Extract the (x, y) coordinate from the center of the cell holding the provided text.  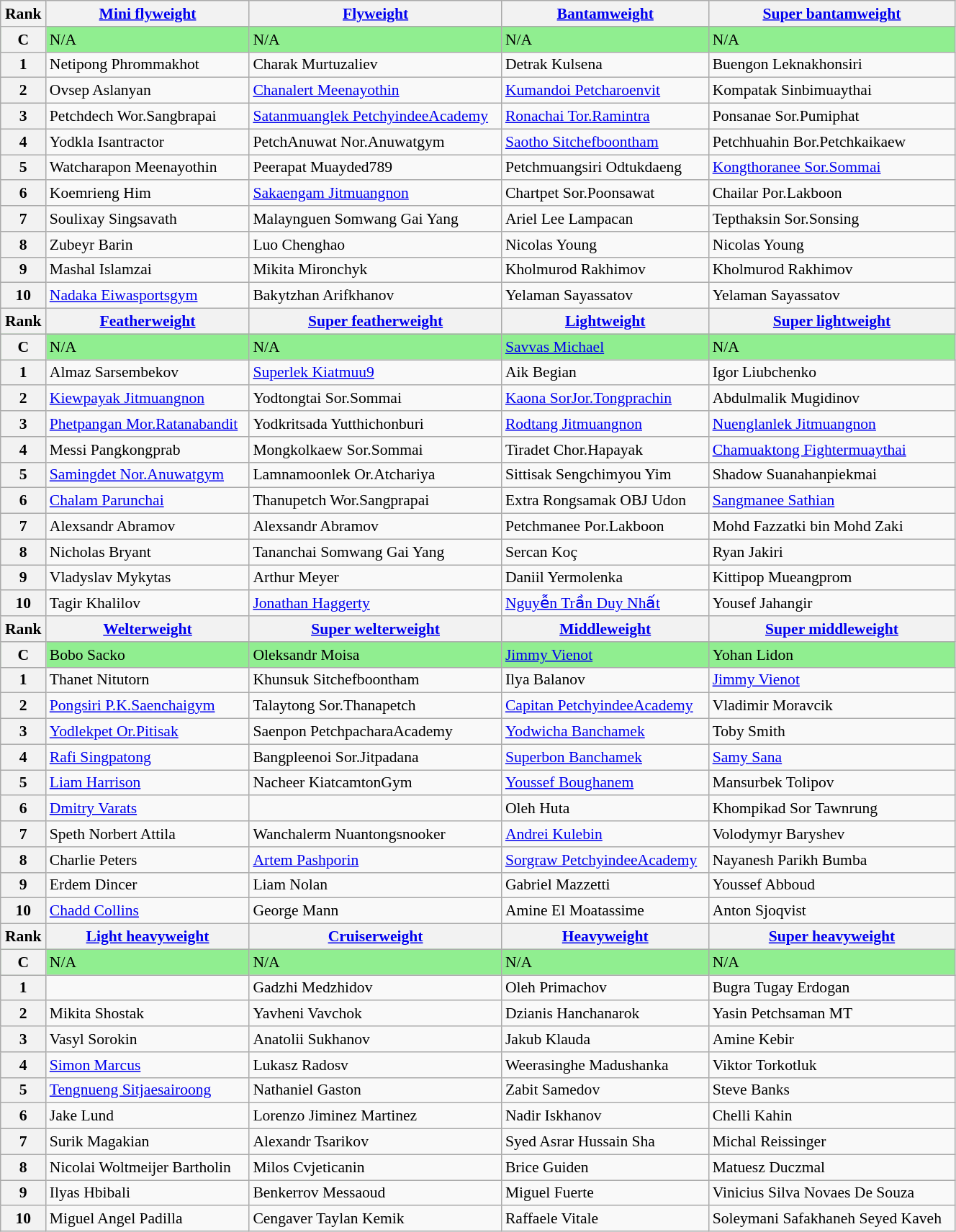
Yodwicha Banchamek (605, 732)
Artem Pashporin (376, 860)
Saenpon PetchpacharaAcademy (376, 732)
Mikita Mironchyk (376, 270)
Yousef Jahangir (832, 604)
Amine El Moatassime (605, 911)
Michal Reissinger (832, 1142)
Ponsanae Sor.Pumiphat (832, 117)
Koemrieng Him (148, 194)
Lukasz Radosv (376, 1065)
Kiewpayak Jitmuangnon (148, 399)
Mashal Islamzai (148, 270)
Zubeyr Barin (148, 245)
Yasin Petchsaman MT (832, 1014)
Soleymani Safakhaneh Seyed Kaveh (832, 1219)
Netipong Phrommakhot (148, 65)
Oleh Huta (605, 809)
Chanalert Meenayothin (376, 91)
Miguel Angel Padilla (148, 1219)
Khompikad Sor Tawnrung (832, 809)
Zabit Samedov (605, 1090)
Savvas Michael (605, 347)
Sakaengam Jitmuangnon (376, 194)
Flyweight (376, 14)
Lamnamoonlek Or.Atchariya (376, 475)
Capitan PetchyindeeAcademy (605, 706)
Rafi Singpatong (148, 757)
Sorgraw PetchyindeeAcademy (605, 860)
Sercan Koç (605, 552)
Bangpleenoi Sor.Jitpadana (376, 757)
Chamuaktong Fightermuaythai (832, 450)
Detrak Kulsena (605, 65)
Super lightweight (832, 322)
Gabriel Mazzetti (605, 885)
Steve Banks (832, 1090)
Nadaka Eiwasportsgym (148, 296)
Igor Liubchenko (832, 373)
Brice Guiden (605, 1167)
Almaz Sarsembekov (148, 373)
Superlek Kiatmuu9 (376, 373)
Bantamweight (605, 14)
Satanmuanglek PetchyindeeAcademy (376, 117)
Superbon Banchamek (605, 757)
Vladimir Moravcik (832, 706)
Super middleweight (832, 629)
Bugra Tugay Erdogan (832, 988)
Luo Chenghao (376, 245)
Yohan Lidon (832, 655)
Liam Nolan (376, 885)
Matuesz Duczmal (832, 1167)
Super welterweight (376, 629)
Vladyslav Mykytas (148, 578)
Chadd Collins (148, 911)
Kaona SorJor.Tongprachin (605, 399)
Erdem Dincer (148, 885)
Lorenzo Jiminez Martinez (376, 1116)
Syed Asrar Hussain Sha (605, 1142)
Lightweight (605, 322)
Watcharapon Meenayothin (148, 168)
Milos Cvjeticanin (376, 1167)
Petchdech Wor.Sangbrapai (148, 117)
Oleh Primachov (605, 988)
Ilyas Hbibali (148, 1193)
Saotho Sitchefboontham (605, 142)
Arthur Meyer (376, 578)
Raffaele Vitale (605, 1219)
Viktor Torkotluk (832, 1065)
Buengon Leknakhonsiri (832, 65)
Nacheer KiatcamtonGym (376, 783)
Nayanesh Parikh Bumba (832, 860)
Chailar Por.Lakboon (832, 194)
Kittipop Mueangprom (832, 578)
Mikita Shostak (148, 1014)
Talaytong Sor.Thanapetch (376, 706)
Miguel Fuerte (605, 1193)
Petchmanee Por.Lakboon (605, 527)
Bobo Sacko (148, 655)
Nuenglanlek Jitmuangnon (832, 424)
Tepthaksin Sor.Sonsing (832, 219)
Samy Sana (832, 757)
Youssef Boughanem (605, 783)
Simon Marcus (148, 1065)
Kompatak Sinbimuaythai (832, 91)
Peerapat Muayded789 (376, 168)
Liam Harrison (148, 783)
Chartpet Sor.Poonsawat (605, 194)
Super bantamweight (832, 14)
Daniil Yermolenka (605, 578)
Super featherweight (376, 322)
Wanchalerm Nuantongsnooker (376, 834)
Gadzhi Medzhidov (376, 988)
Anton Sjoqvist (832, 911)
Dmitry Varats (148, 809)
Yodtongtai Sor.Sommai (376, 399)
Petchhuahin Bor.Petchkaikaew (832, 142)
Bakytzhan Arifkhanov (376, 296)
Aik Begian (605, 373)
Mansurbek Tolipov (832, 783)
Weerasinghe Madushanka (605, 1065)
Jake Lund (148, 1116)
Tiradet Chor.Hapayak (605, 450)
Kumandoi Petcharoenvit (605, 91)
Surik Magakian (148, 1142)
Thanet Nitutorn (148, 680)
Nicolai Woltmeijer Bartholin (148, 1167)
Rodtang Jitmuangnon (605, 424)
Dzianis Hanchanarok (605, 1014)
Super heavyweight (832, 937)
Mohd Fazzatki bin Mohd Zaki (832, 527)
PetchAnuwat Nor.Anuwatgym (376, 142)
Mongkolkaew Sor.Sommai (376, 450)
Charak Murtuzaliev (376, 65)
Welterweight (148, 629)
Khunsuk Sitchefboontham (376, 680)
Yavheni Vavchok (376, 1014)
Youssef Abboud (832, 885)
Tananchai Somwang Gai Yang (376, 552)
Alexandr Tsarikov (376, 1142)
Thanupetch Wor.Sangprapai (376, 501)
Sangmanee Sathian (832, 501)
Chelli Kahin (832, 1116)
Heavyweight (605, 937)
Featherweight (148, 322)
George Mann (376, 911)
Charlie Peters (148, 860)
Benkerrov Messaoud (376, 1193)
Ryan Jakiri (832, 552)
Amine Kebir (832, 1039)
Yodkla Isantractor (148, 142)
Chalam Parunchai (148, 501)
Anatolii Sukhanov (376, 1039)
Pongsiri P.K.Saenchaigym (148, 706)
Ilya Balanov (605, 680)
Sittisak Sengchimyou Yim (605, 475)
Yodkritsada Yutthichonburi (376, 424)
Jonathan Haggerty (376, 604)
Nathaniel Gaston (376, 1090)
Toby Smith (832, 732)
Messi Pangkongprab (148, 450)
Ronachai Tor.Ramintra (605, 117)
Ariel Lee Lampacan (605, 219)
Phetpangan Mor.Ratanabandit (148, 424)
Yodlekpet Or.Pitisak (148, 732)
Petchmuangsiri Odtukdaeng (605, 168)
Speth Norbert Attila (148, 834)
Ovsep Aslanyan (148, 91)
Oleksandr Moisa (376, 655)
Cengaver Taylan Kemik (376, 1219)
Light heavyweight (148, 937)
Tagir Khalilov (148, 604)
Shadow Suanahanpiekmai (832, 475)
Extra Rongsamak OBJ Udon (605, 501)
Middleweight (605, 629)
Mini flyweight (148, 14)
Jakub Klauda (605, 1039)
Cruiserweight (376, 937)
Malaynguen Somwang Gai Yang (376, 219)
Volodymyr Baryshev (832, 834)
Nicholas Bryant (148, 552)
Samingdet Nor.Anuwatgym (148, 475)
Abdulmalik Mugidinov (832, 399)
Kongthoranee Sor.Sommai (832, 168)
Nadir Iskhanov (605, 1116)
Andrei Kulebin (605, 834)
Tengnueng Sitjaesairoong (148, 1090)
Vasyl Sorokin (148, 1039)
Nguyễn Trần Duy Nhất (605, 604)
Vinicius Silva Novaes De Souza (832, 1193)
Soulixay Singsavath (148, 219)
